Pinpoint the cell where the given text exists, returning its (x, y) midpoint coordinate. 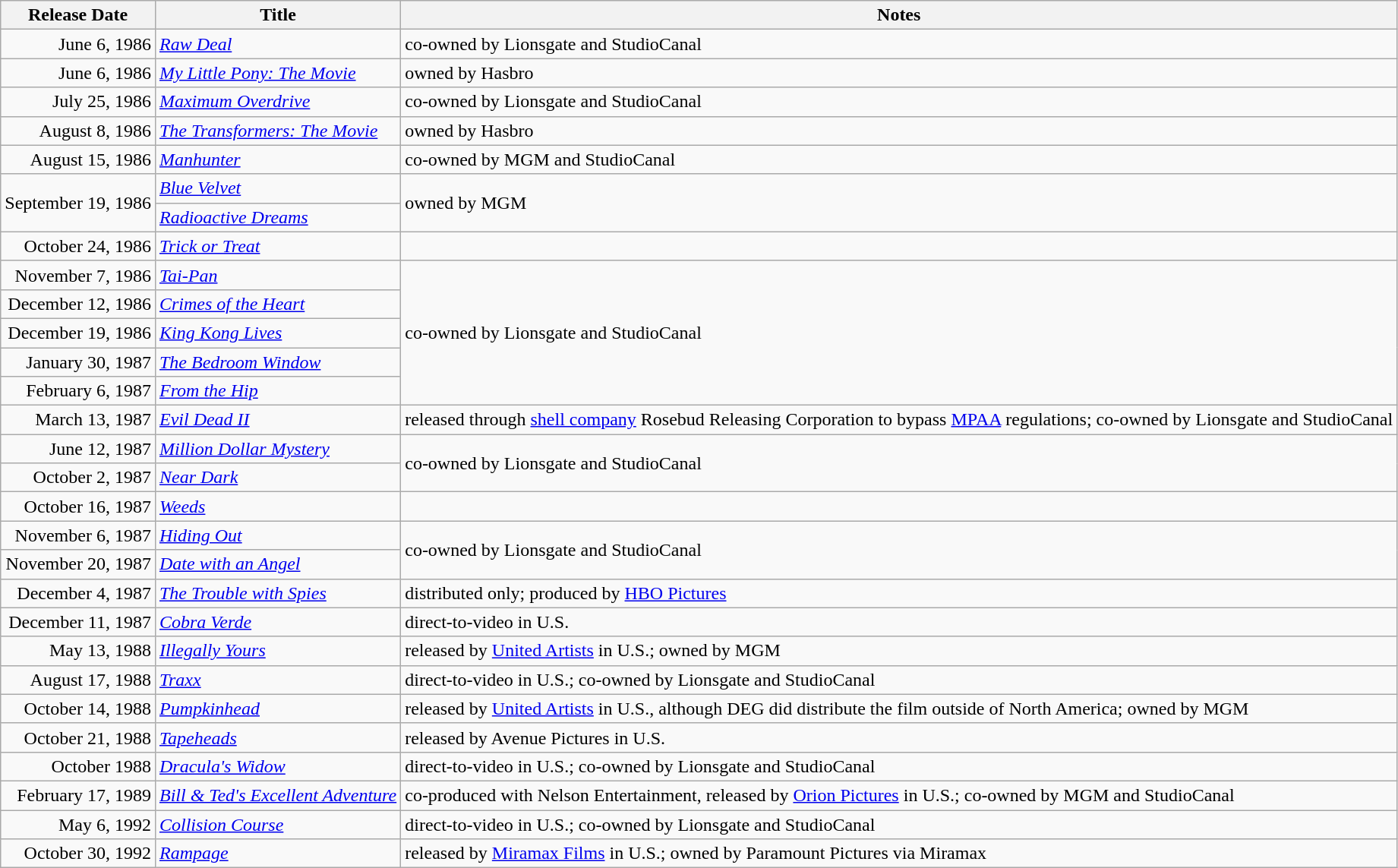
Dracula's Widow (278, 766)
Crimes of the Heart (278, 304)
Million Dollar Mystery (278, 449)
October 2, 1987 (78, 478)
June 12, 1987 (78, 449)
Weeds (278, 507)
November 6, 1987 (78, 535)
Title (278, 15)
October 14, 1988 (78, 709)
From the Hip (278, 391)
December 19, 1986 (78, 333)
Evil Dead II (278, 420)
May 6, 1992 (78, 824)
October 30, 1992 (78, 854)
owned by MGM (899, 203)
distributed only; produced by HBO Pictures (899, 593)
co-owned by MGM and StudioCanal (899, 159)
Tai-Pan (278, 275)
November 7, 1986 (78, 275)
December 12, 1986 (78, 304)
October 24, 1986 (78, 246)
King Kong Lives (278, 333)
Pumpkinhead (278, 709)
August 15, 1986 (78, 159)
Illegally Yours (278, 651)
September 19, 1986 (78, 203)
released through shell company Rosebud Releasing Corporation to bypass MPAA regulations; co-owned by Lionsgate and StudioCanal (899, 420)
Trick or Treat (278, 246)
Date with an Angel (278, 564)
released by United Artists in U.S., although DEG did distribute the film outside of North America; owned by MGM (899, 709)
co-produced with Nelson Entertainment, released by Orion Pictures in U.S.; co-owned by MGM and StudioCanal (899, 795)
Rampage (278, 854)
May 13, 1988 (78, 651)
Bill & Ted's Excellent Adventure (278, 795)
Near Dark (278, 478)
Raw Deal (278, 44)
Release Date (78, 15)
Collision Course (278, 824)
Manhunter (278, 159)
October 21, 1988 (78, 737)
March 13, 1987 (78, 420)
October 1988 (78, 766)
Cobra Verde (278, 622)
October 16, 1987 (78, 507)
released by United Artists in U.S.; owned by MGM (899, 651)
My Little Pony: The Movie (278, 73)
Traxx (278, 680)
December 4, 1987 (78, 593)
released by Avenue Pictures in U.S. (899, 737)
Notes (899, 15)
The Trouble with Spies (278, 593)
August 17, 1988 (78, 680)
December 11, 1987 (78, 622)
August 8, 1986 (78, 131)
Radioactive Dreams (278, 217)
Tapeheads (278, 737)
direct-to-video in U.S. (899, 622)
July 25, 1986 (78, 102)
November 20, 1987 (78, 564)
released by Miramax Films in U.S.; owned by Paramount Pictures via Miramax (899, 854)
The Bedroom Window (278, 362)
The Transformers: The Movie (278, 131)
February 6, 1987 (78, 391)
Hiding Out (278, 535)
Maximum Overdrive (278, 102)
January 30, 1987 (78, 362)
Blue Velvet (278, 188)
February 17, 1989 (78, 795)
